Scan for the cell matching the given text and deliver its [X, Y] coordinate at center. 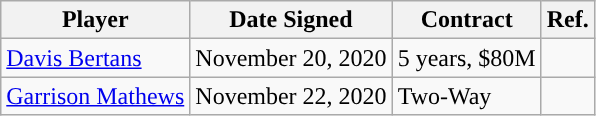
Ref. [568, 20]
5 years, $80M [466, 58]
Two-Way [466, 96]
Garrison Mathews [96, 96]
Date Signed [291, 20]
November 22, 2020 [291, 96]
Davis Bertans [96, 58]
November 20, 2020 [291, 58]
Contract [466, 20]
Player [96, 20]
